Pinpoint the cell where the given text exists, returning its [x, y] midpoint coordinate. 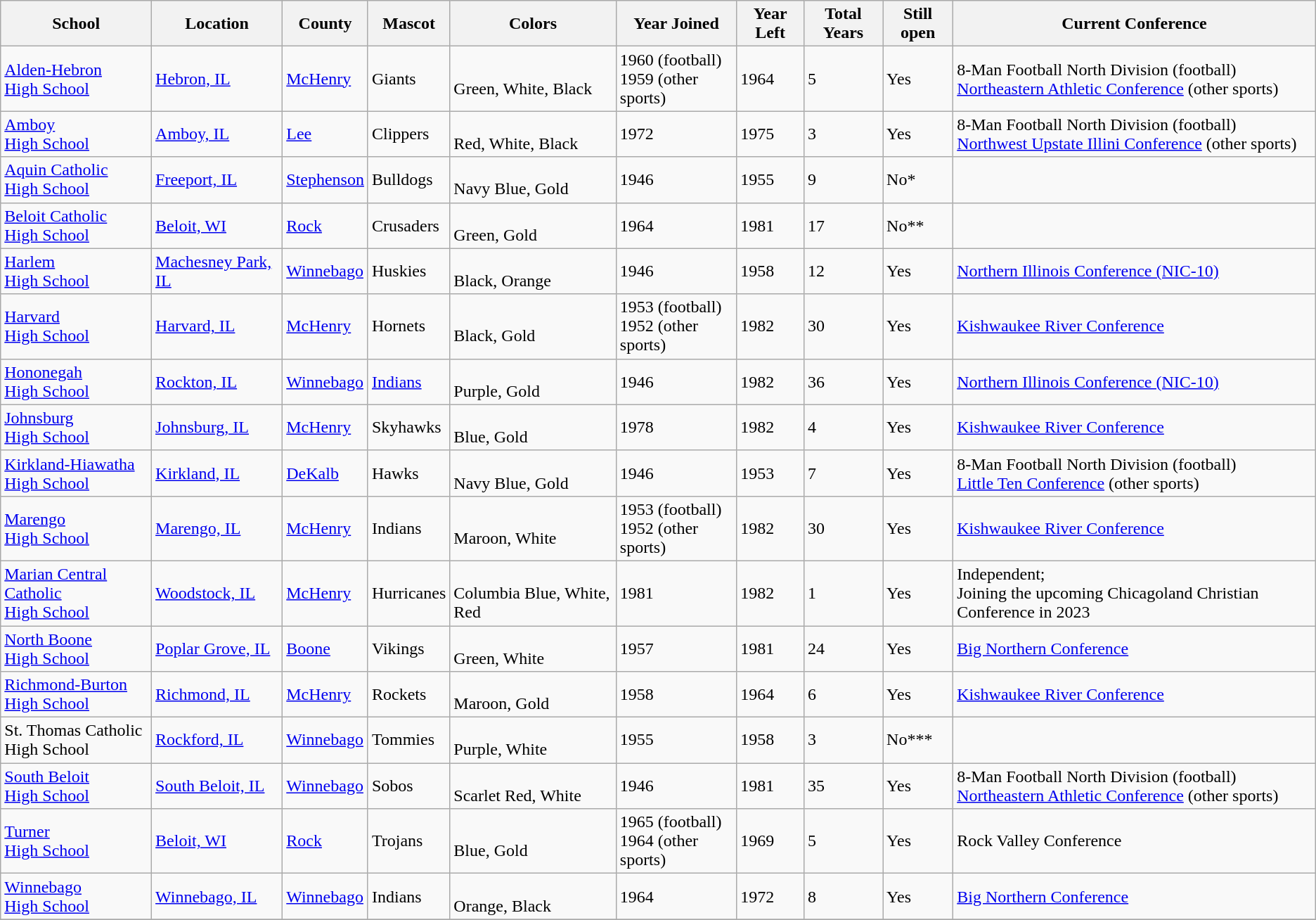
TurnerHigh School [76, 841]
No** [918, 225]
8-Man Football North Division (football)Little Ten Conference (other sports) [1135, 473]
Black, Orange [533, 271]
South BeloitHigh School [76, 786]
Richmond, IL [217, 695]
Alden-HebronHigh School [76, 79]
Current Conference [1135, 24]
Harvard, IL [217, 326]
Hebron, IL [217, 79]
1978 [676, 428]
Richmond-BurtonHigh School [76, 695]
Red, White, Black [533, 134]
North BooneHigh School [76, 649]
Clippers [408, 134]
35 [843, 786]
Johnsburg, IL [217, 428]
6 [843, 695]
DeKalb [325, 473]
Total Years [843, 24]
36 [843, 381]
Skyhawks [408, 428]
17 [843, 225]
No*** [918, 740]
Amboy, IL [217, 134]
Boone [325, 649]
24 [843, 649]
Beloit CatholicHigh School [76, 225]
Hurricanes [408, 593]
Marian Central CatholicHigh School [76, 593]
Aquin CatholicHigh School [76, 180]
Woodstock, IL [217, 593]
St. Thomas CatholicHigh School [76, 740]
Marengo, IL [217, 528]
Crusaders [408, 225]
Colors [533, 24]
Freeport, IL [217, 180]
Scarlet Red, White [533, 786]
8-Man Football North Division (football)Northwest Upstate Illini Conference (other sports) [1135, 134]
JohnsburgHigh School [76, 428]
Green, White, Black [533, 79]
WinnebagoHigh School [76, 896]
12 [843, 271]
Trojans [408, 841]
1965 (football)1964 (other sports) [676, 841]
1975 [770, 134]
Lee [325, 134]
No* [918, 180]
1960 (football)1959 (other sports) [676, 79]
Orange, Black [533, 896]
HarvardHigh School [76, 326]
Year Left [770, 24]
Mascot [408, 24]
Kirkland-HiawathaHigh School [76, 473]
Black, Gold [533, 326]
Rock Valley Conference [1135, 841]
Purple, Gold [533, 381]
Rockton, IL [217, 381]
HononegahHigh School [76, 381]
Hornets [408, 326]
Bulldogs [408, 180]
Tommies [408, 740]
Maroon, Gold [533, 695]
Poplar Grove, IL [217, 649]
Independent;Joining the upcoming Chicagoland Christian Conference in 2023 [1135, 593]
Maroon, White [533, 528]
Stephenson [325, 180]
Green, Gold [533, 225]
Purple, White [533, 740]
1957 [676, 649]
Columbia Blue, White, Red [533, 593]
4 [843, 428]
1 [843, 593]
8 [843, 896]
Huskies [408, 271]
School [76, 24]
7 [843, 473]
Still open [918, 24]
Rockford, IL [217, 740]
1953 [770, 473]
Machesney Park, IL [217, 271]
MarengoHigh School [76, 528]
HarlemHigh School [76, 271]
Location [217, 24]
County [325, 24]
1969 [770, 841]
Giants [408, 79]
Vikings [408, 649]
Hawks [408, 473]
Kirkland, IL [217, 473]
Rockets [408, 695]
Green, White [533, 649]
9 [843, 180]
Winnebago, IL [217, 896]
AmboyHigh School [76, 134]
Sobos [408, 786]
South Beloit, IL [217, 786]
Year Joined [676, 24]
